Detect which cell encompasses the target text, then output its [x, y] center coordinate. 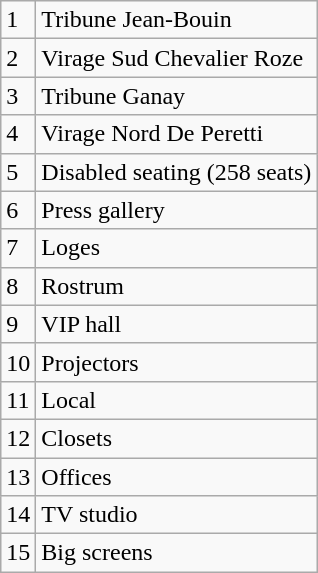
Big screens [176, 553]
1 [18, 20]
Offices [176, 477]
4 [18, 134]
Projectors [176, 362]
6 [18, 210]
VIP hall [176, 324]
TV studio [176, 515]
Disabled seating (258 seats) [176, 172]
9 [18, 324]
Virage Nord De Peretti [176, 134]
Press gallery [176, 210]
14 [18, 515]
Tribune Ganay [176, 96]
3 [18, 96]
7 [18, 248]
Rostrum [176, 286]
Closets [176, 438]
10 [18, 362]
5 [18, 172]
11 [18, 400]
Tribune Jean-Bouin [176, 20]
12 [18, 438]
13 [18, 477]
15 [18, 553]
8 [18, 286]
Virage Sud Chevalier Roze [176, 58]
Local [176, 400]
2 [18, 58]
Loges [176, 248]
